From the cell containing the given text, extract its center point as [x, y] coordinate. 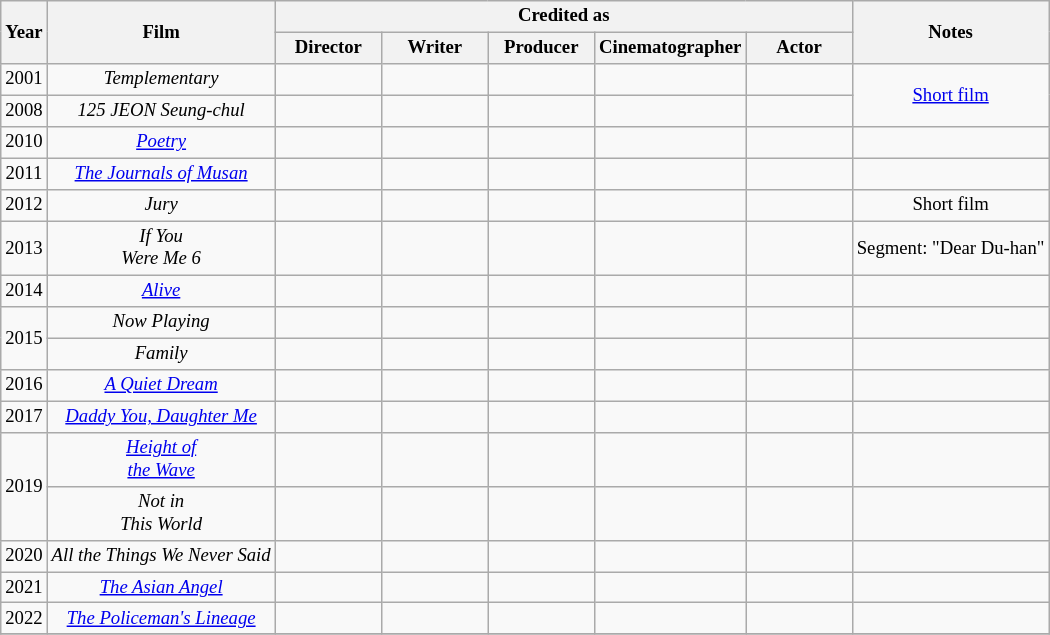
Templementary [161, 80]
2017 [24, 416]
Film [161, 32]
2013 [24, 248]
Family [161, 354]
2012 [24, 206]
Producer [541, 48]
Not inThis World [161, 514]
Segment: "Dear Du-han" [950, 248]
Poetry [161, 142]
2020 [24, 556]
If YouWere Me 6 [161, 248]
2014 [24, 290]
Director [328, 48]
125 JEON Seung-chul [161, 112]
All the Things We Never Said [161, 556]
2016 [24, 386]
2001 [24, 80]
2011 [24, 174]
Writer [435, 48]
Notes [950, 32]
Daddy You, Daughter Me [161, 416]
2021 [24, 588]
Credited as [564, 16]
Alive [161, 290]
Jury [161, 206]
Now Playing [161, 322]
The Asian Angel [161, 588]
The Policeman's Lineage [161, 618]
Actor [799, 48]
A Quiet Dream [161, 386]
2019 [24, 487]
Cinematographer [670, 48]
2015 [24, 338]
2008 [24, 112]
The Journals of Musan [161, 174]
2010 [24, 142]
2022 [24, 618]
Year [24, 32]
Height ofthe Wave [161, 460]
